Identify which cell holds the provided text, then report its [x, y] central coordinate. 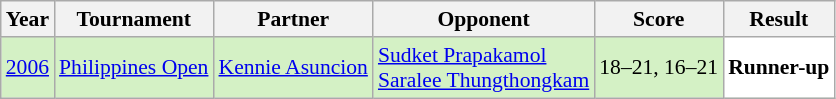
18–21, 16–21 [658, 68]
Score [658, 19]
Result [778, 19]
2006 [28, 68]
Partner [292, 19]
Philippines Open [134, 68]
Runner-up [778, 68]
Sudket Prapakamol Saralee Thungthongkam [484, 68]
Tournament [134, 19]
Opponent [484, 19]
Year [28, 19]
Kennie Asuncion [292, 68]
